Pinpoint the cell where the given text exists, returning its (X, Y) midpoint coordinate. 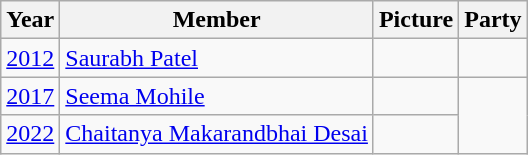
2022 (30, 134)
Party (493, 20)
Chaitanya Makarandbhai Desai (217, 134)
2012 (30, 58)
Seema Mohile (217, 96)
Year (30, 20)
Saurabh Patel (217, 58)
Picture (416, 20)
2017 (30, 96)
Member (217, 20)
